Search for the cell housing the specified text and yield its (x, y) center coordinate. 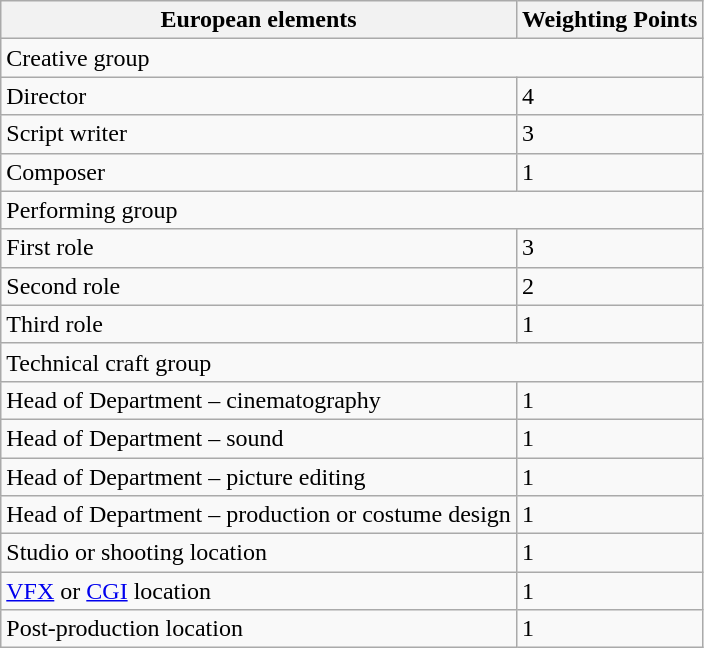
Weighting Points (609, 20)
Head of Department – picture editing (259, 477)
VFX or CGI location (259, 591)
Post-production location (259, 629)
Script writer (259, 134)
Performing group (352, 210)
Head of Department – production or costume design (259, 515)
Head of Department – cinematography (259, 400)
European elements (259, 20)
First role (259, 248)
2 (609, 286)
Second role (259, 286)
4 (609, 96)
Head of Department – sound (259, 438)
Composer (259, 172)
Third role (259, 324)
Creative group (352, 58)
Technical craft group (352, 362)
Studio or shooting location (259, 553)
Director (259, 96)
